Return [x, y] of the center of cell containing provided text 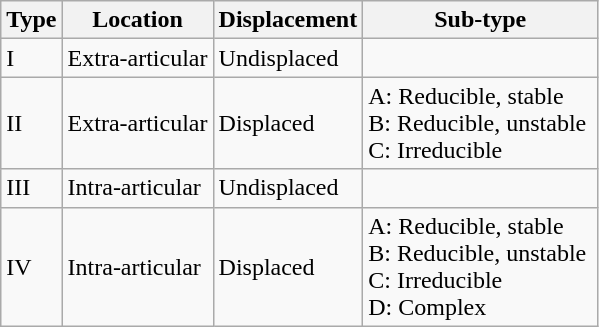
I [32, 58]
Sub-type [480, 20]
A: Reducible, stable B: Reducible, unstableC: Irreducible [480, 123]
Displacement [288, 20]
Location [138, 20]
A: Reducible, stable B: Reducible, unstable C: Irreducible D: Complex [480, 266]
Type [32, 20]
IV [32, 266]
II [32, 123]
III [32, 188]
